Find where the given text appears and provide that cell's center as [x, y] coordinate. 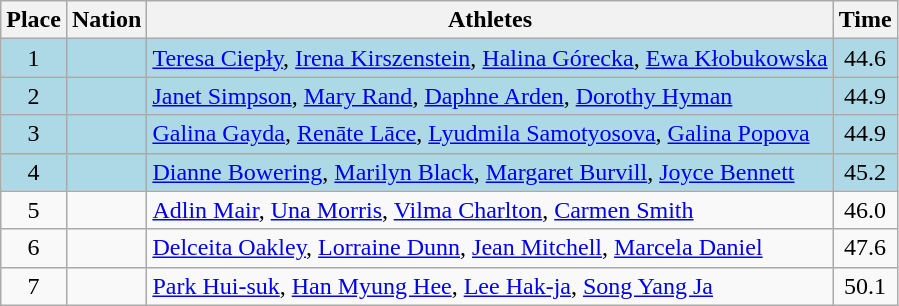
Galina Gayda, Renāte Lāce, Lyudmila Samotyosova, Galina Popova [490, 134]
Dianne Bowering, Marilyn Black, Margaret Burvill, Joyce Bennett [490, 172]
Teresa Ciepły, Irena Kirszenstein, Halina Górecka, Ewa Kłobukowska [490, 58]
Delceita Oakley, Lorraine Dunn, Jean Mitchell, Marcela Daniel [490, 248]
1 [34, 58]
Time [865, 20]
7 [34, 286]
45.2 [865, 172]
5 [34, 210]
Adlin Mair, Una Morris, Vilma Charlton, Carmen Smith [490, 210]
Nation [106, 20]
3 [34, 134]
Janet Simpson, Mary Rand, Daphne Arden, Dorothy Hyman [490, 96]
46.0 [865, 210]
50.1 [865, 286]
6 [34, 248]
Athletes [490, 20]
4 [34, 172]
Place [34, 20]
47.6 [865, 248]
44.6 [865, 58]
2 [34, 96]
Park Hui-suk, Han Myung Hee, Lee Hak-ja, Song Yang Ja [490, 286]
